Extract the [x, y] coordinate from the center of the cell holding the provided text.  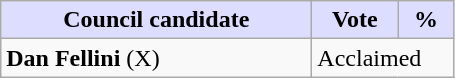
Vote [355, 20]
Dan Fellini (X) [156, 58]
Acclaimed [383, 58]
% [426, 20]
Council candidate [156, 20]
